From the cell containing the given text, extract its center point as (x, y) coordinate. 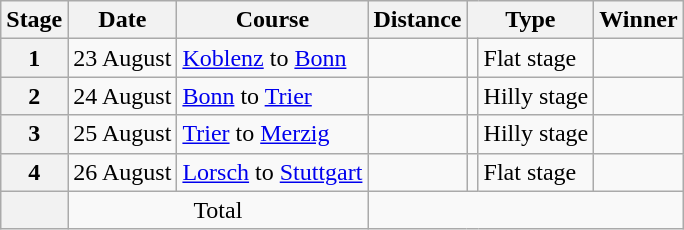
25 August (122, 134)
Total (218, 210)
Stage (34, 20)
Course (272, 20)
4 (34, 172)
3 (34, 134)
Trier to Merzig (272, 134)
24 August (122, 96)
2 (34, 96)
Winner (638, 20)
Koblenz to Bonn (272, 58)
Type (530, 20)
Distance (418, 20)
Bonn to Trier (272, 96)
1 (34, 58)
23 August (122, 58)
Lorsch to Stuttgart (272, 172)
Date (122, 20)
26 August (122, 172)
